Locate the cell with the specified text and output its [x, y] center coordinate. 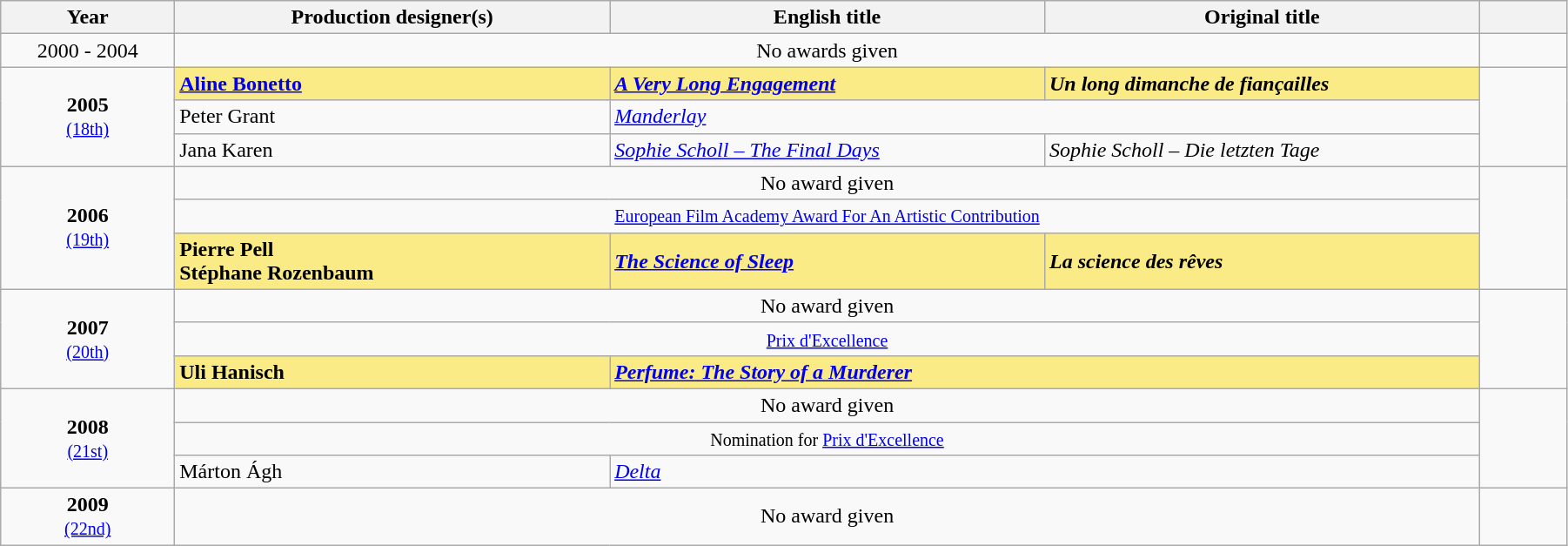
Aline Bonetto [392, 84]
2005(18th) [88, 117]
Uli Hanisch [392, 372]
Production designer(s) [392, 17]
Peter Grant [392, 117]
2008(21st) [88, 438]
La science des rêves [1262, 261]
2006(19th) [88, 228]
Year [88, 17]
Sophie Scholl – Die letzten Tage [1262, 150]
2009(22nd) [88, 517]
Original title [1262, 17]
Jana Karen [392, 150]
A Very Long Engagement [828, 84]
Un long dimanche de fiançailles [1262, 84]
Márton Ágh [392, 472]
The Science of Sleep [828, 261]
European Film Academy Award For An Artistic Contribution [828, 216]
No awards given [828, 51]
2007(20th) [88, 339]
English title [828, 17]
Pierre Pell Stéphane Rozenbaum [392, 261]
Perfume: The Story of a Murderer [1045, 372]
Manderlay [1045, 117]
Prix d'Excellence [828, 339]
2000 - 2004 [88, 51]
Delta [1045, 472]
Nomination for Prix d'Excellence [828, 438]
Sophie Scholl – The Final Days [828, 150]
